Search for the cell housing the specified text and yield its (X, Y) center coordinate. 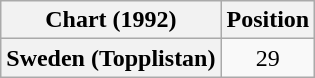
Position (268, 20)
Sweden (Topplistan) (111, 58)
29 (268, 58)
Chart (1992) (111, 20)
